Detect which cell encompasses the target text, then output its (X, Y) center coordinate. 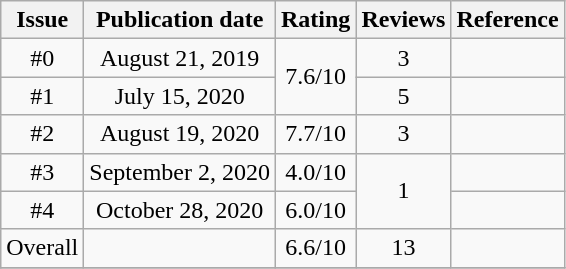
July 15, 2020 (180, 96)
#1 (42, 96)
13 (404, 248)
October 28, 2020 (180, 210)
6.0/10 (315, 210)
Overall (42, 248)
1 (404, 191)
September 2, 2020 (180, 172)
7.6/10 (315, 77)
6.6/10 (315, 248)
#4 (42, 210)
Publication date (180, 20)
#3 (42, 172)
7.7/10 (315, 134)
Rating (315, 20)
Reference (508, 20)
Reviews (404, 20)
4.0/10 (315, 172)
Issue (42, 20)
August 19, 2020 (180, 134)
#2 (42, 134)
#0 (42, 58)
5 (404, 96)
August 21, 2019 (180, 58)
